Capture the cell that displays the provided text and extract its (x, y) central coordinate. 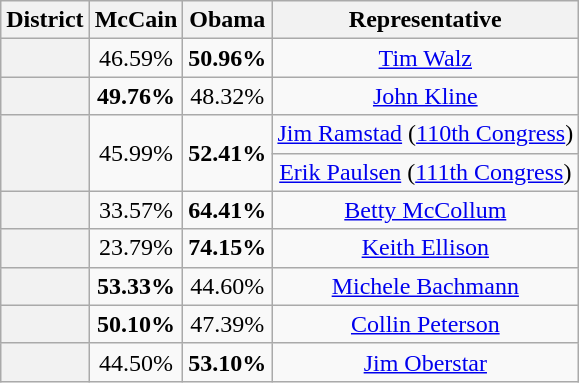
74.15% (228, 248)
64.41% (228, 210)
44.60% (228, 286)
49.76% (136, 96)
Jim Ramstad (110th Congress) (426, 134)
47.39% (228, 324)
Jim Oberstar (426, 362)
44.50% (136, 362)
Michele Bachmann (426, 286)
Tim Walz (426, 58)
23.79% (136, 248)
53.10% (228, 362)
John Kline (426, 96)
50.10% (136, 324)
33.57% (136, 210)
46.59% (136, 58)
50.96% (228, 58)
52.41% (228, 153)
Erik Paulsen (111th Congress) (426, 172)
McCain (136, 20)
48.32% (228, 96)
45.99% (136, 153)
Representative (426, 20)
53.33% (136, 286)
District (45, 20)
Keith Ellison (426, 248)
Betty McCollum (426, 210)
Obama (228, 20)
Collin Peterson (426, 324)
